Return [x, y] of the center of cell containing provided text 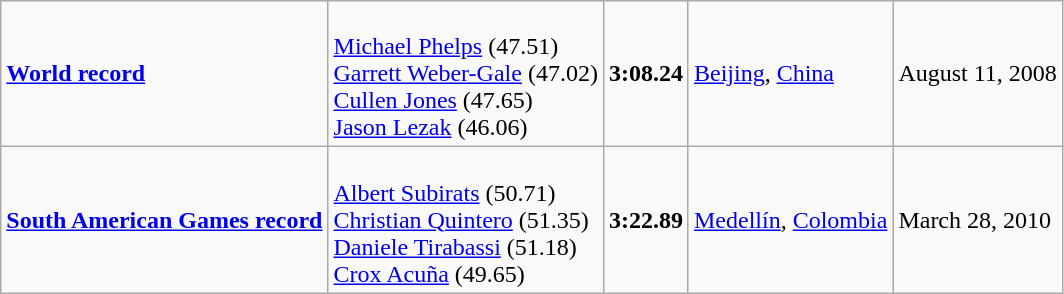
World record [164, 74]
Michael Phelps (47.51)Garrett Weber-Gale (47.02)Cullen Jones (47.65)Jason Lezak (46.06) [466, 74]
Medellín, Colombia [790, 220]
Beijing, China [790, 74]
3:08.24 [646, 74]
South American Games record [164, 220]
August 11, 2008 [978, 74]
March 28, 2010 [978, 220]
3:22.89 [646, 220]
Albert Subirats (50.71)Christian Quintero (51.35)Daniele Tirabassi (51.18)Crox Acuña (49.65) [466, 220]
